Detect which cell encompasses the target text, then output its (X, Y) center coordinate. 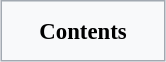
Contents (84, 31)
